Provide the [X, Y] coordinate of the cell's center where the given text is located.  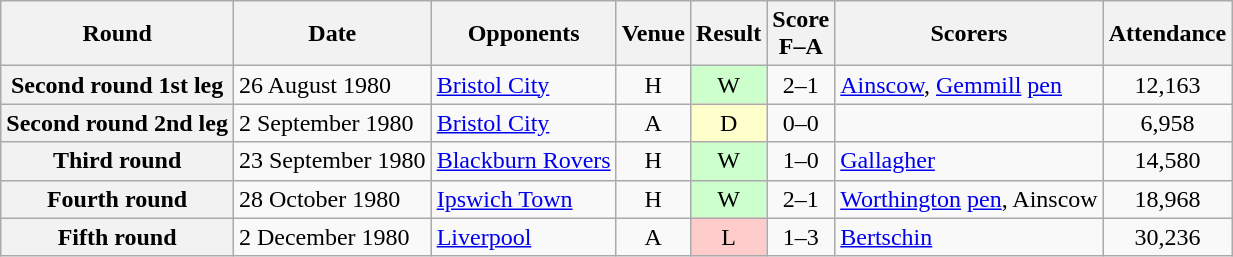
Fourth round [118, 199]
Gallagher [969, 161]
Bertschin [969, 237]
18,968 [1167, 199]
L [728, 237]
Blackburn Rovers [524, 161]
Ainscow, Gemmill pen [969, 85]
0–0 [801, 123]
Second round 1st leg [118, 85]
Third round [118, 161]
Result [728, 34]
Scorers [969, 34]
Attendance [1167, 34]
23 September 1980 [332, 161]
2 December 1980 [332, 237]
12,163 [1167, 85]
6,958 [1167, 123]
26 August 1980 [332, 85]
Ipswich Town [524, 199]
Second round 2nd leg [118, 123]
Opponents [524, 34]
ScoreF–A [801, 34]
30,236 [1167, 237]
Venue [653, 34]
Fifth round [118, 237]
1–3 [801, 237]
1–0 [801, 161]
2 September 1980 [332, 123]
Round [118, 34]
D [728, 123]
28 October 1980 [332, 199]
14,580 [1167, 161]
Worthington pen, Ainscow [969, 199]
Date [332, 34]
Liverpool [524, 237]
